Return the (x, y) coordinate for the center point of the cell that contains the specified text.  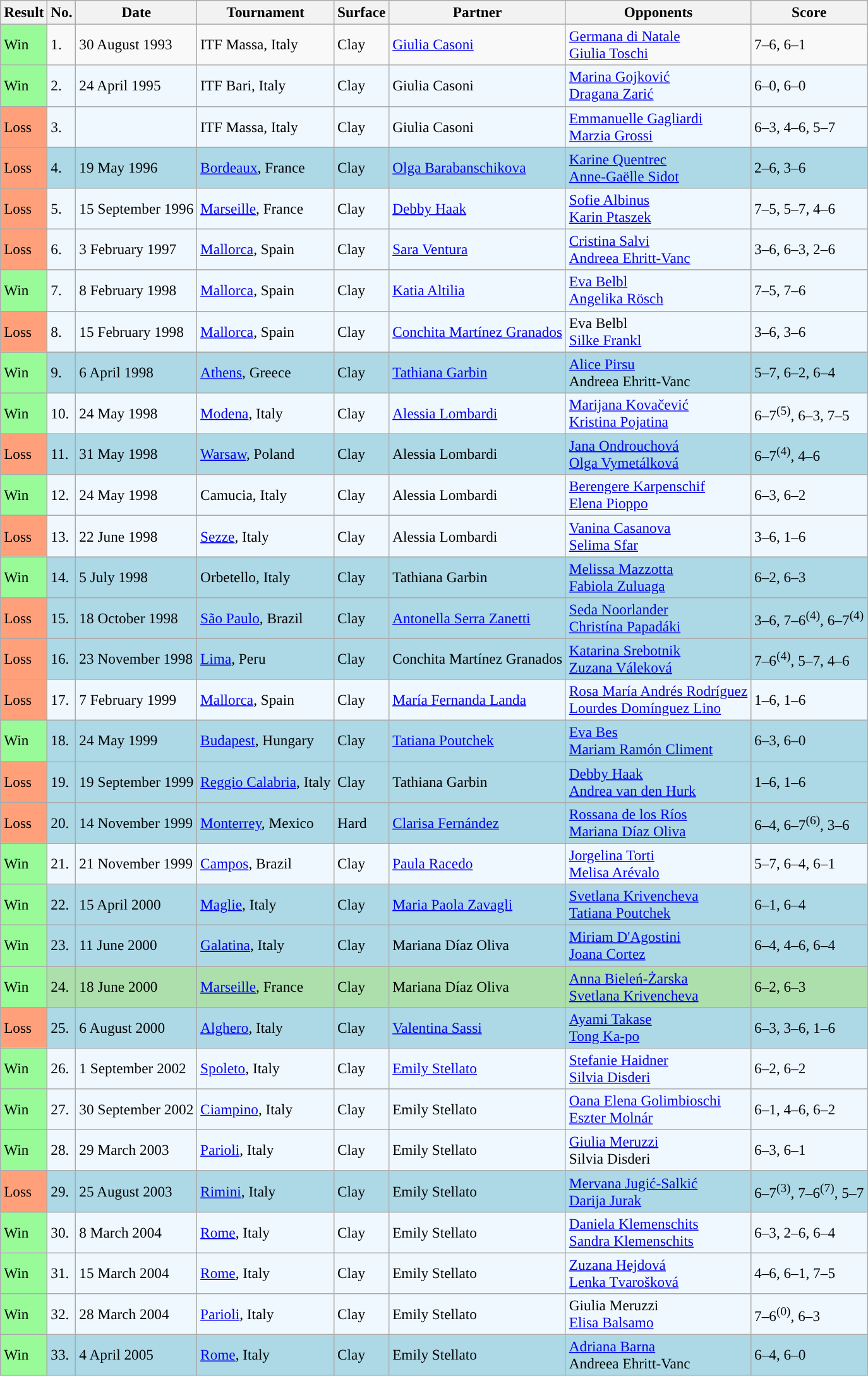
Maglie, Italy (265, 904)
24 May 1999 (136, 741)
ITF Bari, Italy (265, 86)
Katia Altilia (478, 291)
4–6, 6–1, 7–5 (809, 1273)
6. (62, 249)
6–3, 6–0 (809, 741)
29. (62, 1191)
13. (62, 536)
18. (62, 741)
Eva Belbl Silke Frankl (658, 331)
Melissa Mazzotta Fabiola Zuluaga (658, 576)
21. (62, 863)
7. (62, 291)
19. (62, 781)
31 May 1998 (136, 454)
6–3, 2–6, 6–4 (809, 1233)
5–7, 6–2, 6–4 (809, 372)
7–6(4), 5–7, 4–6 (809, 659)
Debby Haak Andrea van den Hurk (658, 781)
Antonella Serra Zanetti (478, 618)
31. (62, 1273)
Vanina Casanova Selima Sfar (658, 536)
15 September 1996 (136, 209)
Modena, Italy (265, 413)
14. (62, 576)
Reggio Calabria, Italy (265, 781)
10. (62, 413)
4 April 2005 (136, 1355)
1 September 2002 (136, 1068)
Seda Noorlander Christína Papadáki (658, 618)
3–6, 3–6 (809, 331)
6–4, 4–6, 6–4 (809, 946)
7–6, 6–1 (809, 44)
28 March 2004 (136, 1313)
25 August 2003 (136, 1191)
Maria Paola Zavagli (478, 904)
6–1, 4–6, 6–2 (809, 1109)
Result (24, 12)
Galatina, Italy (265, 946)
25. (62, 1028)
Hard (361, 823)
1. (62, 44)
6 August 2000 (136, 1028)
27. (62, 1109)
São Paulo, Brazil (265, 618)
Sezze, Italy (265, 536)
6–4, 6–7(6), 3–6 (809, 823)
8 March 2004 (136, 1233)
7–6(0), 6–3 (809, 1313)
19 September 1999 (136, 781)
Ayami Takase Tong Ka-po (658, 1028)
6–3, 6–2 (809, 496)
Campos, Brazil (265, 863)
Monterrey, Mexico (265, 823)
Katarina Srebotnik Zuzana Váleková (658, 659)
Anna Bieleń-Żarska Svetlana Krivencheva (658, 986)
Marijana Kovačević Kristina Pojatina (658, 413)
Jorgelina Torti Melisa Arévalo (658, 863)
23 November 1998 (136, 659)
Date (136, 12)
Spoleto, Italy (265, 1068)
23. (62, 946)
Oana Elena Golimbioschi Eszter Molnár (658, 1109)
7–5, 7–6 (809, 291)
Tatiana Poutchek (478, 741)
18 June 2000 (136, 986)
7–5, 5–7, 4–6 (809, 209)
Olga Barabanschikova (478, 167)
15 February 1998 (136, 331)
28. (62, 1150)
Athens, Greece (265, 372)
Adriana Barna Andreea Ehritt-Vanc (658, 1355)
11 June 2000 (136, 946)
Ciampino, Italy (265, 1109)
Eva Belbl Angelika Rösch (658, 291)
Stefanie Haidner Silvia Disderi (658, 1068)
Budapest, Hungary (265, 741)
Debby Haak (478, 209)
Zuzana Hejdová Lenka Tvarošková (658, 1273)
Clarisa Fernández (478, 823)
6–3, 4–6, 5–7 (809, 126)
Eva Bes Mariam Ramón Climent (658, 741)
Tournament (265, 12)
19 May 1996 (136, 167)
8 February 1998 (136, 291)
6–7(3), 7–6(7), 5–7 (809, 1191)
5 July 1998 (136, 576)
Emmanuelle Gagliardi Marzia Grossi (658, 126)
3. (62, 126)
No. (62, 12)
8. (62, 331)
26. (62, 1068)
16. (62, 659)
21 November 1999 (136, 863)
5–7, 6–4, 6–1 (809, 863)
Paula Racedo (478, 863)
Giulia Meruzzi Elisa Balsamo (658, 1313)
15 April 2000 (136, 904)
14 November 1999 (136, 823)
22 June 1998 (136, 536)
15. (62, 618)
Alice Pirsu Andreea Ehritt-Vanc (658, 372)
3–6, 6–3, 2–6 (809, 249)
24 April 1995 (136, 86)
Rossana de los Ríos Mariana Díaz Oliva (658, 823)
6 April 1998 (136, 372)
15 March 2004 (136, 1273)
Score (809, 12)
9. (62, 372)
6–3, 6–1 (809, 1150)
Surface (361, 12)
Mervana Jugić-Salkić Darija Jurak (658, 1191)
Miriam D'Agostini Joana Cortez (658, 946)
3 February 1997 (136, 249)
32. (62, 1313)
30 September 2002 (136, 1109)
6–3, 3–6, 1–6 (809, 1028)
Rimini, Italy (265, 1191)
Karine Quentrec Anne-Gaëlle Sidot (658, 167)
Giulia Meruzzi Silvia Disderi (658, 1150)
6–4, 6–0 (809, 1355)
17. (62, 700)
Marina Gojković Dragana Zarić (658, 86)
3–6, 7–6(4), 6–7(4) (809, 618)
Berengere Karpenschif Elena Pioppo (658, 496)
7 February 1999 (136, 700)
Svetlana Krivencheva Tatiana Poutchek (658, 904)
Opponents (658, 12)
29 March 2003 (136, 1150)
Valentina Sassi (478, 1028)
Partner (478, 12)
30 August 1993 (136, 44)
24. (62, 986)
3–6, 1–6 (809, 536)
Daniela Klemenschits Sandra Klemenschits (658, 1233)
Camucia, Italy (265, 496)
6–7(5), 6–3, 7–5 (809, 413)
Bordeaux, France (265, 167)
Jana Ondrouchová Olga Vymetálková (658, 454)
5. (62, 209)
Orbetello, Italy (265, 576)
12. (62, 496)
Warsaw, Poland (265, 454)
Sara Ventura (478, 249)
22. (62, 904)
11. (62, 454)
6–1, 6–4 (809, 904)
4. (62, 167)
20. (62, 823)
María Fernanda Landa (478, 700)
6–0, 6–0 (809, 86)
18 October 1998 (136, 618)
30. (62, 1233)
Lima, Peru (265, 659)
33. (62, 1355)
Alghero, Italy (265, 1028)
2–6, 3–6 (809, 167)
Sofie Albinus Karin Ptaszek (658, 209)
Germana di Natale Giulia Toschi (658, 44)
2. (62, 86)
Cristina Salvi Andreea Ehritt-Vanc (658, 249)
Rosa María Andrés Rodríguez Lourdes Domínguez Lino (658, 700)
6–2, 6–2 (809, 1068)
6–7(4), 4–6 (809, 454)
